Find where the given text appears and provide that cell's center as (x, y) coordinate. 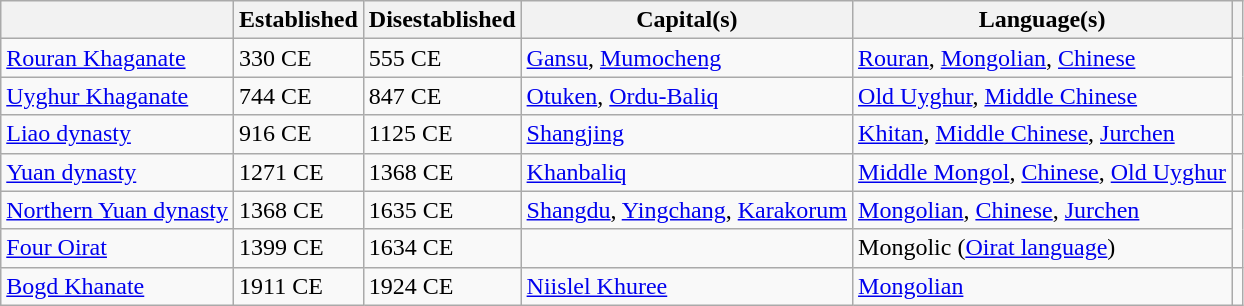
Northern Yuan dynasty (118, 210)
Four Oirat (118, 248)
Established (299, 20)
1635 CE (442, 210)
Middle Mongol, Chinese, Old Uyghur (1042, 172)
1271 CE (299, 172)
Otuken, Ordu-Baliq (686, 96)
Rouran Khaganate (118, 58)
Mongolian, Chinese, Jurchen (1042, 210)
847 CE (442, 96)
Capital(s) (686, 20)
Mongolian (1042, 286)
Khitan, Middle Chinese, Jurchen (1042, 134)
555 CE (442, 58)
1911 CE (299, 286)
Old Uyghur, Middle Chinese (1042, 96)
744 CE (299, 96)
330 CE (299, 58)
916 CE (299, 134)
1125 CE (442, 134)
Gansu, Mumocheng (686, 58)
1634 CE (442, 248)
Language(s) (1042, 20)
Khanbaliq (686, 172)
Liao dynasty (118, 134)
Shangjing (686, 134)
Shangdu, Yingchang, Karakorum (686, 210)
1924 CE (442, 286)
Niislel Khuree (686, 286)
Yuan dynasty (118, 172)
Bogd Khanate (118, 286)
Rouran, Mongolian, Chinese (1042, 58)
Mongolic (Oirat language) (1042, 248)
Uyghur Khaganate (118, 96)
Disestablished (442, 20)
1399 CE (299, 248)
